Detect which cell encompasses the target text, then output its (x, y) center coordinate. 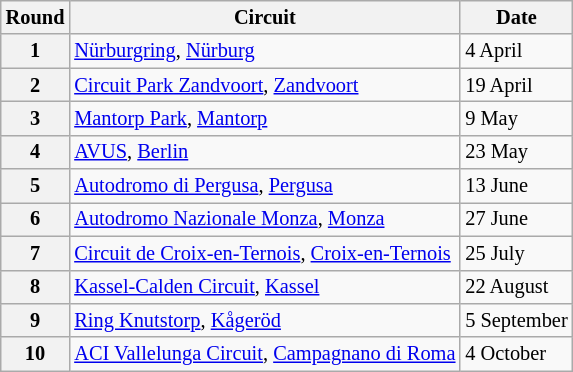
Autodromo Nazionale Monza, Monza (264, 219)
8 (36, 287)
9 (36, 320)
Mantorp Park, Mantorp (264, 118)
4 April (516, 51)
Date (516, 17)
22 August (516, 287)
23 May (516, 152)
2 (36, 85)
10 (36, 354)
ACI Vallelunga Circuit, Campagnano di Roma (264, 354)
25 July (516, 253)
Nürburgring, Nürburg (264, 51)
Ring Knutstorp, Kågeröd (264, 320)
6 (36, 219)
Kassel-Calden Circuit, Kassel (264, 287)
7 (36, 253)
3 (36, 118)
9 May (516, 118)
4 (36, 152)
AVUS, Berlin (264, 152)
13 June (516, 186)
27 June (516, 219)
Circuit (264, 17)
1 (36, 51)
19 April (516, 85)
5 September (516, 320)
Round (36, 17)
Autodromo di Pergusa, Pergusa (264, 186)
Circuit Park Zandvoort, Zandvoort (264, 85)
Circuit de Croix-en-Ternois, Croix-en-Ternois (264, 253)
4 October (516, 354)
5 (36, 186)
